Capture the cell that displays the provided text and extract its [X, Y] central coordinate. 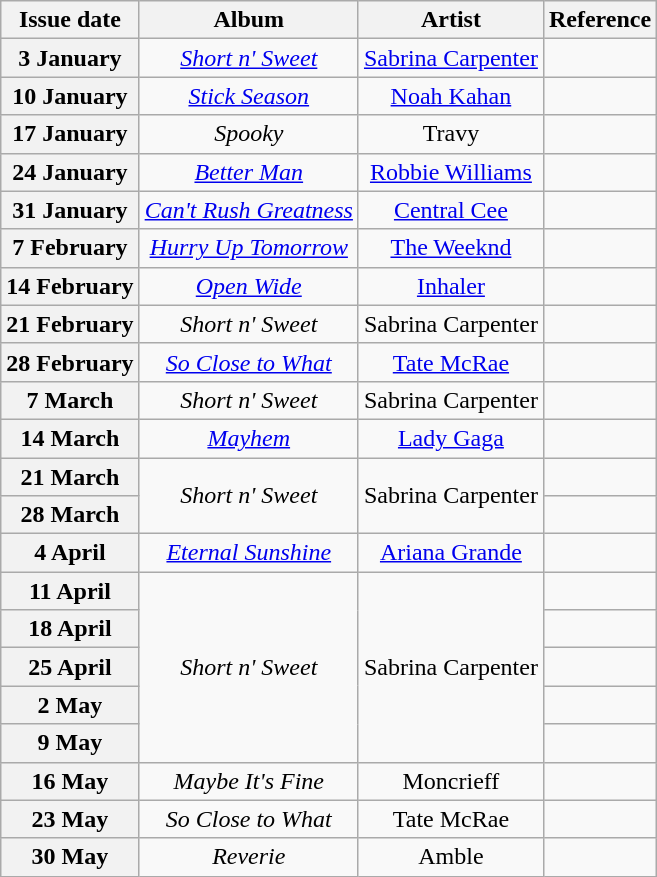
Mayhem [248, 438]
18 April [70, 629]
The Weeknd [450, 248]
Noah Kahan [450, 96]
14 March [70, 438]
23 May [70, 819]
21 February [70, 324]
Hurry Up Tomorrow [248, 248]
Travy [450, 134]
Can't Rush Greatness [248, 210]
3 January [70, 58]
Album [248, 20]
2 May [70, 705]
Ariana Grande [450, 553]
Amble [450, 857]
Inhaler [450, 286]
16 May [70, 781]
4 April [70, 553]
Maybe It's Fine [248, 781]
30 May [70, 857]
Eternal Sunshine [248, 553]
11 April [70, 591]
Issue date [70, 20]
25 April [70, 667]
Moncrieff [450, 781]
7 March [70, 400]
7 February [70, 248]
Central Cee [450, 210]
Reverie [248, 857]
Artist [450, 20]
Open Wide [248, 286]
9 May [70, 743]
24 January [70, 172]
10 January [70, 96]
14 February [70, 286]
Spooky [248, 134]
Stick Season [248, 96]
28 March [70, 515]
21 March [70, 477]
28 February [70, 362]
Reference [600, 20]
Lady Gaga [450, 438]
31 January [70, 210]
Robbie Williams [450, 172]
17 January [70, 134]
Better Man [248, 172]
